Find where the given text appears and provide that cell's center as (x, y) coordinate. 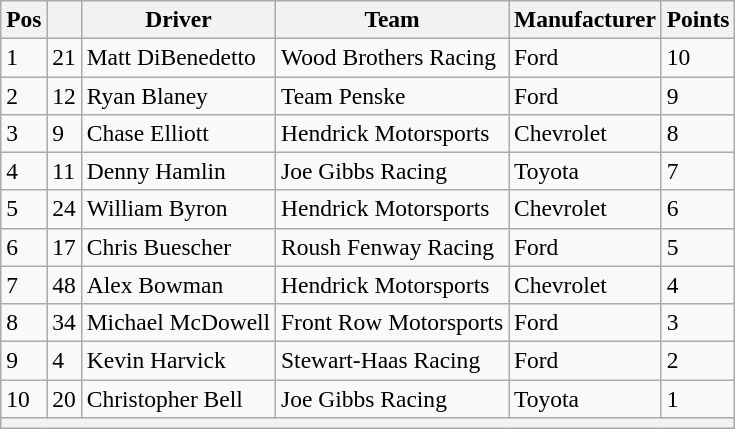
William Byron (178, 209)
11 (64, 171)
Points (698, 19)
Chase Elliott (178, 133)
Driver (178, 19)
Pos (24, 19)
Denny Hamlin (178, 171)
Kevin Harvick (178, 360)
Team Penske (392, 95)
17 (64, 247)
Team (392, 19)
12 (64, 95)
34 (64, 322)
20 (64, 398)
Michael McDowell (178, 322)
Roush Fenway Racing (392, 247)
Chris Buescher (178, 247)
21 (64, 57)
Matt DiBenedetto (178, 57)
48 (64, 285)
Front Row Motorsports (392, 322)
Wood Brothers Racing (392, 57)
Manufacturer (586, 19)
Ryan Blaney (178, 95)
24 (64, 209)
Stewart-Haas Racing (392, 360)
Christopher Bell (178, 398)
Alex Bowman (178, 285)
